Locate the cell with the specified text and output its (X, Y) center coordinate. 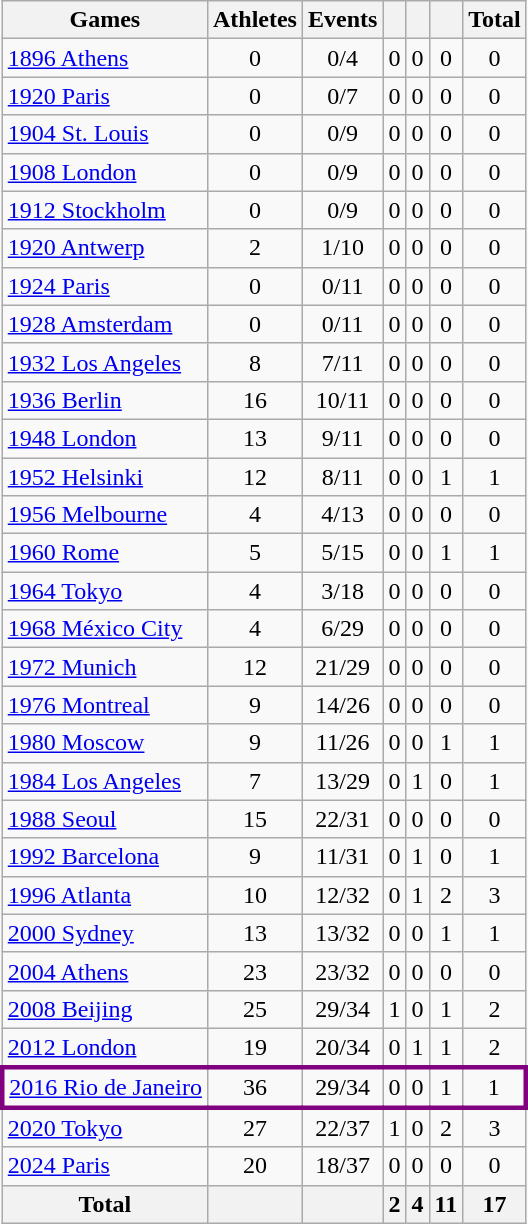
1968 México City (104, 629)
21/29 (342, 667)
1972 Munich (104, 667)
1980 Moscow (104, 743)
23 (254, 971)
13/29 (342, 781)
4/13 (342, 515)
1912 Stockholm (104, 210)
2012 London (104, 1047)
3/18 (342, 591)
14/26 (342, 705)
7/11 (342, 362)
17 (495, 1204)
Events (342, 20)
1/10 (342, 248)
20 (254, 1166)
1948 London (104, 438)
Athletes (254, 20)
1960 Rome (104, 553)
1908 London (104, 172)
6/29 (342, 629)
22/37 (342, 1128)
36 (254, 1086)
9/11 (342, 438)
18/37 (342, 1166)
13/32 (342, 933)
1896 Athens (104, 58)
1992 Barcelona (104, 857)
10/11 (342, 400)
2008 Beijing (104, 1009)
1904 St. Louis (104, 134)
16 (254, 400)
1924 Paris (104, 286)
15 (254, 819)
2000 Sydney (104, 933)
1920 Antwerp (104, 248)
1952 Helsinki (104, 477)
1996 Atlanta (104, 895)
25 (254, 1009)
22/31 (342, 819)
11 (446, 1204)
1928 Amsterdam (104, 324)
1976 Montreal (104, 705)
5/15 (342, 553)
0/7 (342, 96)
8 (254, 362)
8/11 (342, 477)
12/32 (342, 895)
7 (254, 781)
0/4 (342, 58)
27 (254, 1128)
1932 Los Angeles (104, 362)
1920 Paris (104, 96)
2016 Rio de Janeiro (104, 1086)
2004 Athens (104, 971)
2020 Tokyo (104, 1128)
Games (104, 20)
10 (254, 895)
1984 Los Angeles (104, 781)
1964 Tokyo (104, 591)
11/26 (342, 743)
5 (254, 553)
1956 Melbourne (104, 515)
1936 Berlin (104, 400)
20/34 (342, 1047)
2024 Paris (104, 1166)
11/31 (342, 857)
1988 Seoul (104, 819)
19 (254, 1047)
23/32 (342, 971)
